Search for the cell housing the specified text and yield its (x, y) center coordinate. 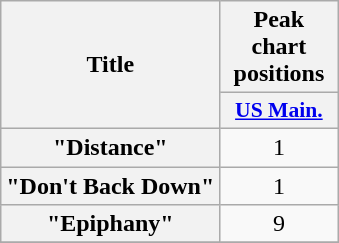
Peak chart positions (279, 47)
"Epiphany" (110, 224)
"Distance" (110, 147)
US Main. (279, 111)
Title (110, 65)
"Don't Back Down" (110, 185)
9 (279, 224)
